Return the [X, Y] coordinate for the center point of the cell that contains the specified text.  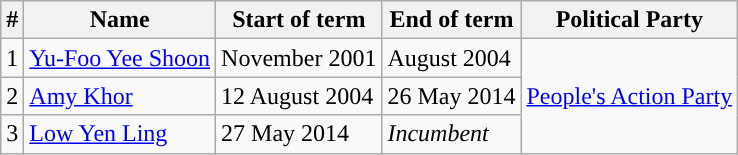
November 2001 [299, 58]
Yu-Foo Yee Shoon [120, 58]
1 [12, 58]
Low Yen Ling [120, 134]
3 [12, 134]
26 May 2014 [452, 96]
12 August 2004 [299, 96]
August 2004 [452, 58]
27 May 2014 [299, 134]
# [12, 20]
2 [12, 96]
Amy Khor [120, 96]
End of term [452, 20]
People's Action Party [630, 96]
Incumbent [452, 134]
Start of term [299, 20]
Political Party [630, 20]
Name [120, 20]
